Pinpoint the cell where the given text exists, returning its (x, y) midpoint coordinate. 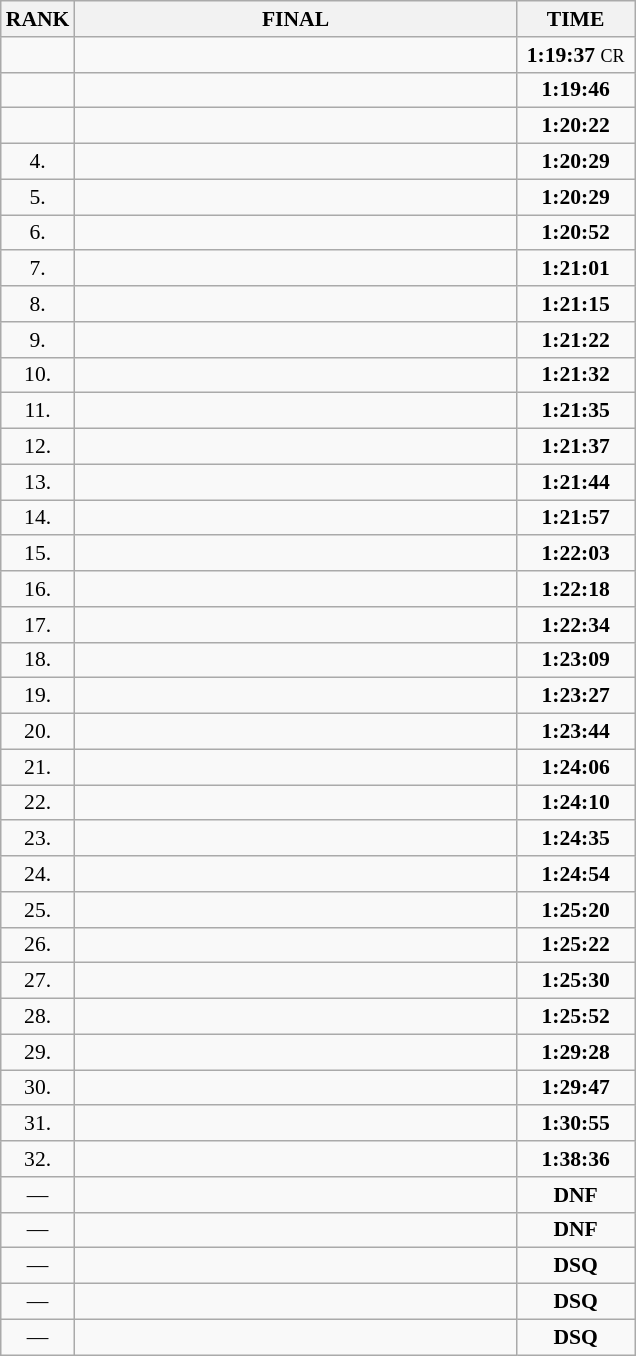
12. (38, 447)
1:22:03 (576, 554)
1:24:10 (576, 803)
1:38:36 (576, 1159)
30. (38, 1088)
1:23:27 (576, 696)
23. (38, 839)
19. (38, 696)
7. (38, 269)
1:21:22 (576, 340)
1:25:30 (576, 981)
FINAL (295, 19)
31. (38, 1124)
22. (38, 803)
32. (38, 1159)
14. (38, 518)
TIME (576, 19)
1:21:37 (576, 447)
RANK (38, 19)
16. (38, 589)
27. (38, 981)
15. (38, 554)
1:21:35 (576, 411)
1:29:47 (576, 1088)
11. (38, 411)
10. (38, 375)
1:20:52 (576, 233)
1:24:35 (576, 839)
1:19:46 (576, 90)
5. (38, 197)
1:24:54 (576, 874)
24. (38, 874)
1:20:22 (576, 126)
18. (38, 660)
1:21:15 (576, 304)
6. (38, 233)
26. (38, 945)
1:24:06 (576, 767)
17. (38, 625)
1:21:32 (576, 375)
1:23:09 (576, 660)
9. (38, 340)
29. (38, 1052)
1:23:44 (576, 732)
1:30:55 (576, 1124)
1:29:28 (576, 1052)
13. (38, 482)
1:25:52 (576, 1017)
8. (38, 304)
1:22:34 (576, 625)
1:22:18 (576, 589)
25. (38, 910)
1:21:57 (576, 518)
28. (38, 1017)
1:19:37 CR (576, 55)
21. (38, 767)
4. (38, 162)
1:21:01 (576, 269)
1:21:44 (576, 482)
20. (38, 732)
1:25:22 (576, 945)
1:25:20 (576, 910)
